Output the (X, Y) coordinate of the center of the cell containing the given text.  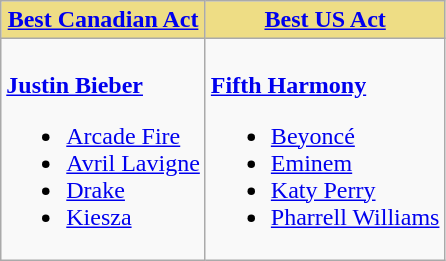
Justin BieberArcade FireAvril LavigneDrakeKiesza (104, 150)
Fifth HarmonyBeyoncéEminemKaty PerryPharrell Williams (325, 150)
Best US Act (325, 20)
Best Canadian Act (104, 20)
